Return [X, Y] of the center of cell containing provided text 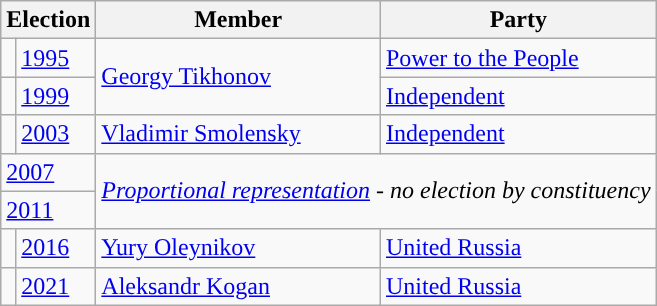
Proportional representation - no election by constituency [376, 191]
2007 [48, 172]
Power to the People [518, 58]
2011 [48, 210]
Georgy Tikhonov [238, 77]
1995 [56, 58]
Party [518, 20]
Election [48, 20]
2003 [56, 134]
Member [238, 20]
2016 [56, 248]
Yury Oleynikov [238, 248]
Vladimir Smolensky [238, 134]
2021 [56, 286]
1999 [56, 96]
Aleksandr Kogan [238, 286]
